Pinpoint the cell where the given text exists, returning its [x, y] midpoint coordinate. 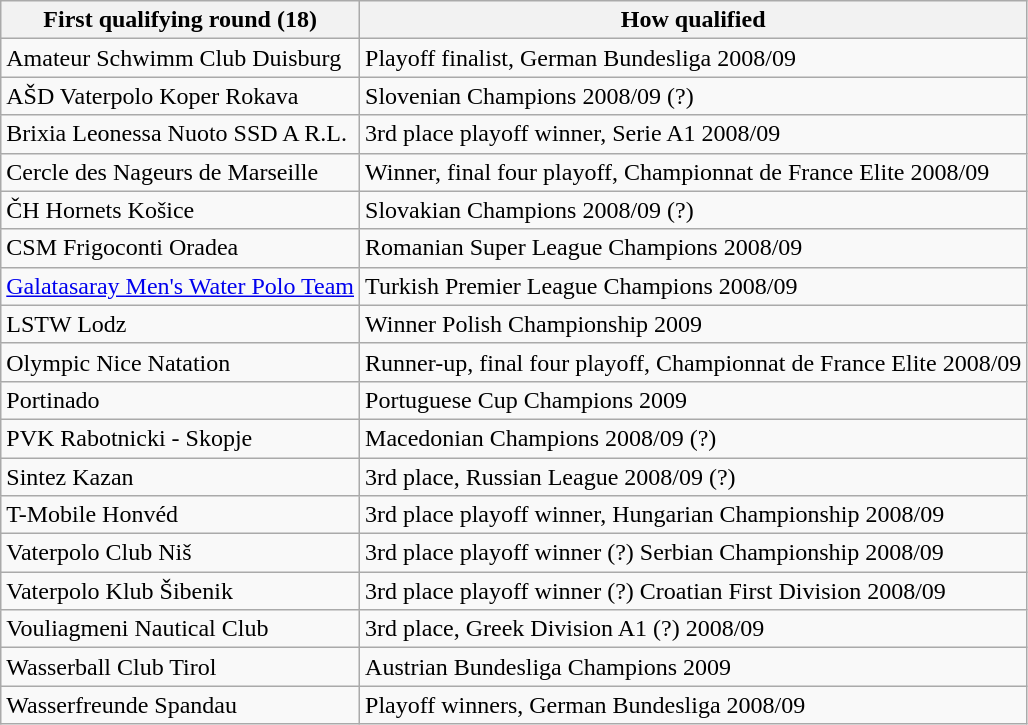
Romanian Super League Champions 2008/09 [694, 248]
How qualified [694, 20]
Austrian Bundesliga Champions 2009 [694, 667]
3rd place playoff winner (?) Serbian Championship 2008/09 [694, 553]
Olympic Nice Natation [180, 362]
Galatasaray Men's Water Polo Team [180, 286]
Runner-up, final four playoff, Championnat de France Elite 2008/09 [694, 362]
3rd place playoff winner, Serie A1 2008/09 [694, 134]
Portuguese Cup Champions 2009 [694, 400]
Wasserfreunde Spandau [180, 705]
Brixia Leonessa Nuoto SSD A R.L. [180, 134]
CSM Frigoconti Oradea [180, 248]
AŠD Vaterpolo Koper Rokava [180, 96]
First qualifying round (18) [180, 20]
Slovakian Champions 2008/09 (?) [694, 210]
PVK Rabotnicki - Skopje [180, 438]
3rd place playoff winner, Hungarian Championship 2008/09 [694, 515]
Vouliagmeni Nautical Club [180, 629]
Portinado [180, 400]
Playoff winners, German Bundesliga 2008/09 [694, 705]
Winner Polish Championship 2009 [694, 324]
Turkish Premier League Champions 2008/09 [694, 286]
Vaterpolo Klub Šibenik [180, 591]
3rd place, Russian League 2008/09 (?) [694, 477]
Cercle des Nageurs de Marseille [180, 172]
Vaterpolo Club Niš [180, 553]
Sintez Kazan [180, 477]
Amateur Schwimm Club Duisburg [180, 58]
3rd place, Greek Division A1 (?) 2008/09 [694, 629]
Winner, final four playoff, Championnat de France Elite 2008/09 [694, 172]
Slovenian Champions 2008/09 (?) [694, 96]
LSTW Lodz [180, 324]
ČH Hornets Košice [180, 210]
Playoff finalist, German Bundesliga 2008/09 [694, 58]
Macedonian Champions 2008/09 (?) [694, 438]
Wasserball Club Tirol [180, 667]
3rd place playoff winner (?) Croatian First Division 2008/09 [694, 591]
T-Mobile Honvéd [180, 515]
